Determine the [x, y] coordinate at the center of the cell enclosing the given text.  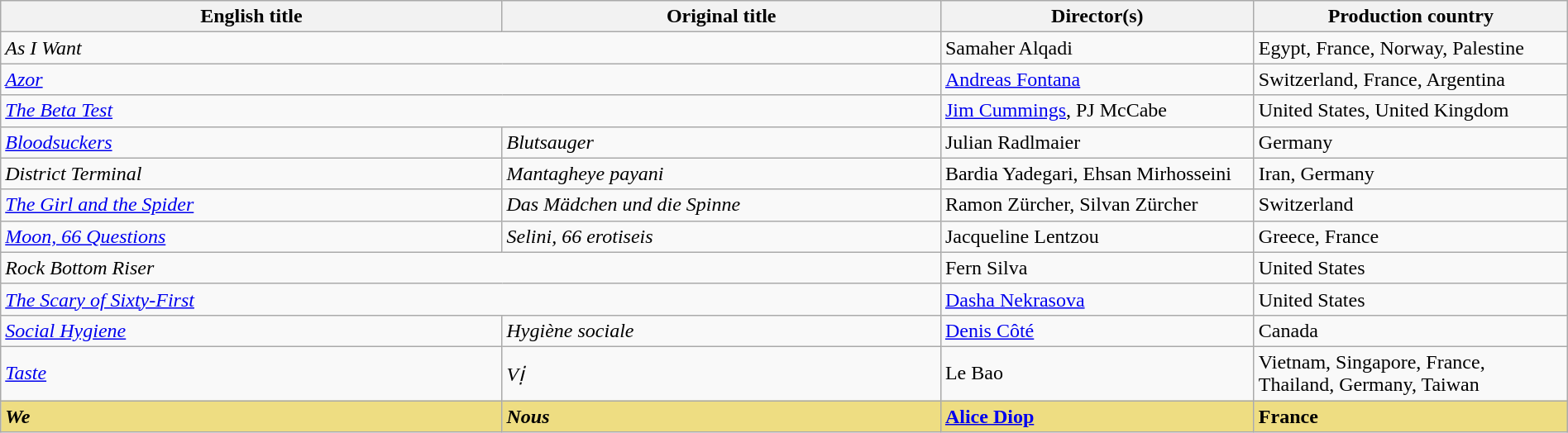
Denis Côté [1097, 331]
Rock Bottom Riser [471, 268]
Blutsauger [721, 142]
Moon, 66 Questions [251, 236]
We [251, 416]
Social Hygiene [251, 331]
Germany [1411, 142]
Production country [1411, 17]
United States, United Kingdom [1411, 111]
Jim Cummings, PJ McCabe [1097, 111]
Director(s) [1097, 17]
The Girl and the Spider [251, 205]
Taste [251, 374]
Samaher Alqadi [1097, 48]
Switzerland, France, Argentina [1411, 79]
Bardia Yadegari, Ehsan Mirhosseini [1097, 174]
Fern Silva [1097, 268]
Switzerland [1411, 205]
Das Mädchen und die Spinne [721, 205]
Greece, France [1411, 236]
The Scary of Sixty-First [471, 299]
Dasha Nekrasova [1097, 299]
English title [251, 17]
District Terminal [251, 174]
Nous [721, 416]
Alice Diop [1097, 416]
Original title [721, 17]
Ramon Zürcher, Silvan Zürcher [1097, 205]
Jacqueline Lentzou [1097, 236]
Bloodsuckers [251, 142]
Mantagheye payani [721, 174]
The Beta Test [471, 111]
Vietnam, Singapore, France, Thailand, Germany, Taiwan [1411, 374]
Hygiène sociale [721, 331]
Canada [1411, 331]
Le Bao [1097, 374]
Selini, 66 erotiseis [721, 236]
Andreas Fontana [1097, 79]
Iran, Germany [1411, 174]
Egypt, France, Norway, Palestine [1411, 48]
Julian Radlmaier [1097, 142]
Azor [471, 79]
Vị [721, 374]
As I Want [471, 48]
France [1411, 416]
